Detect which cell encompasses the target text, then output its [X, Y] center coordinate. 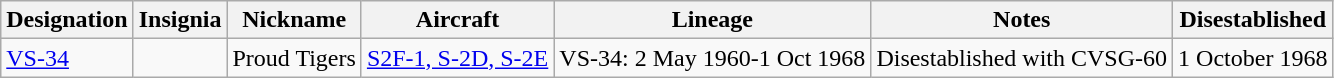
Proud Tigers [294, 58]
Disestablished [1253, 20]
1 October 1968 [1253, 58]
Designation [67, 20]
Nickname [294, 20]
Lineage [712, 20]
Disestablished with CVSG-60 [1022, 58]
Notes [1022, 20]
VS-34: 2 May 1960-1 Oct 1968 [712, 58]
Aircraft [457, 20]
VS-34 [67, 58]
Insignia [180, 20]
S2F-1, S-2D, S-2E [457, 58]
